Provide the (X, Y) coordinate of the cell's center where the given text is located.  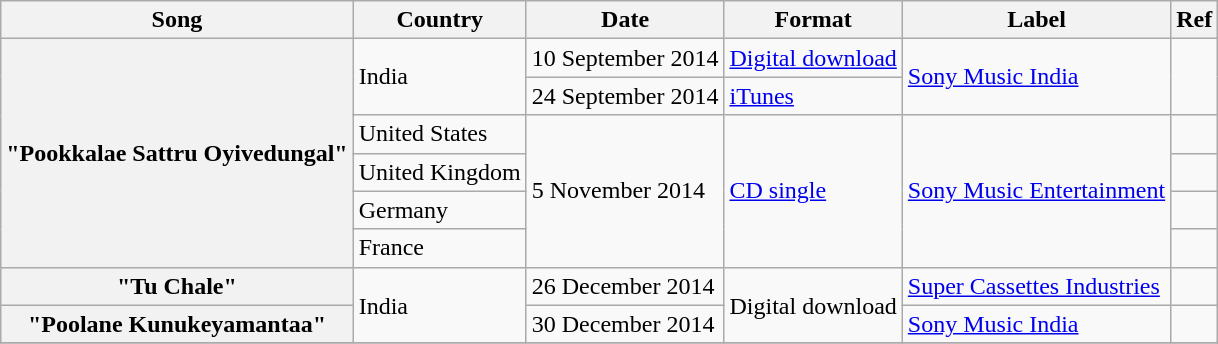
Sony Music Entertainment (1036, 191)
iTunes (813, 96)
10 September 2014 (625, 58)
"Poolane Kunukeyamantaa" (177, 324)
Date (625, 20)
"Tu Chale" (177, 286)
United States (440, 134)
26 December 2014 (625, 286)
Country (440, 20)
Super Cassettes Industries (1036, 286)
Song (177, 20)
France (440, 248)
Germany (440, 210)
Ref (1194, 20)
24 September 2014 (625, 96)
CD single (813, 191)
5 November 2014 (625, 191)
Label (1036, 20)
"Pookkalae Sattru Oyivedungal" (177, 153)
United Kingdom (440, 172)
30 December 2014 (625, 324)
Format (813, 20)
